Detect which cell encompasses the target text, then output its (x, y) center coordinate. 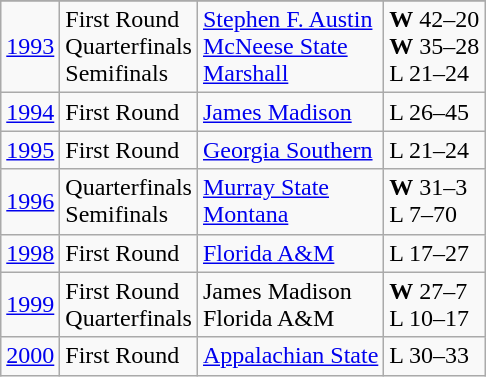
2000 (30, 356)
1993 (30, 47)
1998 (30, 253)
First RoundQuarterfinals (129, 304)
W 42–20W 35–28L 21–24 (434, 47)
Appalachian State (290, 356)
1995 (30, 150)
L 26–45 (434, 112)
Murray StateMontana (290, 202)
James Madison (290, 112)
1996 (30, 202)
First RoundQuarterfinalsSemifinals (129, 47)
Florida A&M (290, 253)
W 31–3L 7–70 (434, 202)
1999 (30, 304)
L 21–24 (434, 150)
James MadisonFlorida A&M (290, 304)
1994 (30, 112)
Stephen F. AustinMcNeese StateMarshall (290, 47)
L 17–27 (434, 253)
W 27–7L 10–17 (434, 304)
L 30–33 (434, 356)
Georgia Southern (290, 150)
QuarterfinalsSemifinals (129, 202)
